Provide the [x, y] coordinate of the cell's center where the given text is located.  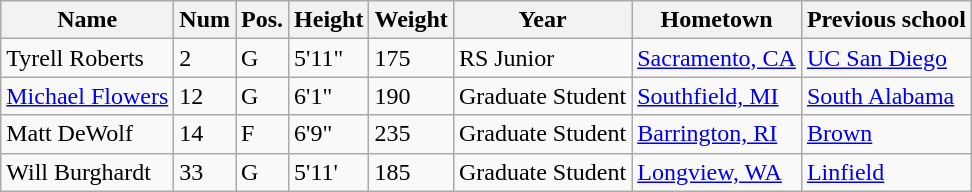
Barrington, RI [717, 134]
175 [411, 58]
Will Burghardt [88, 172]
Michael Flowers [88, 96]
14 [205, 134]
Weight [411, 20]
Height [329, 20]
12 [205, 96]
UC San Diego [886, 58]
Longview, WA [717, 172]
RS Junior [542, 58]
235 [411, 134]
South Alabama [886, 96]
6'1" [329, 96]
Brown [886, 134]
F [262, 134]
Southfield, MI [717, 96]
185 [411, 172]
Linfield [886, 172]
2 [205, 58]
Tyrell Roberts [88, 58]
Matt DeWolf [88, 134]
6'9" [329, 134]
Pos. [262, 20]
Hometown [717, 20]
Name [88, 20]
190 [411, 96]
33 [205, 172]
Sacramento, CA [717, 58]
5'11' [329, 172]
5'11" [329, 58]
Year [542, 20]
Num [205, 20]
Previous school [886, 20]
